For the text-containing cell, return its midpoint in (x, y) coordinate format. 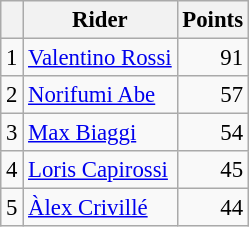
91 (212, 58)
Points (212, 20)
Norifumi Abe (100, 95)
4 (12, 170)
2 (12, 95)
57 (212, 95)
Rider (100, 20)
45 (212, 170)
Valentino Rossi (100, 58)
5 (12, 208)
Àlex Crivillé (100, 208)
1 (12, 58)
Max Biaggi (100, 133)
54 (212, 133)
3 (12, 133)
Loris Capirossi (100, 170)
44 (212, 208)
